Detect which cell encompasses the target text, then output its [X, Y] center coordinate. 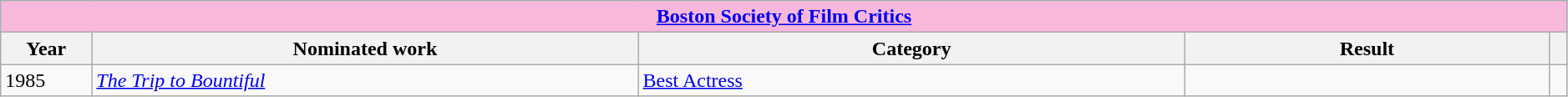
The Trip to Bountiful [365, 80]
Boston Society of Film Critics [784, 17]
Year [47, 48]
Best Actress [911, 80]
Nominated work [365, 48]
1985 [47, 80]
Result [1367, 48]
Category [911, 48]
